Determine the [X, Y] coordinate at the center of the cell enclosing the given text.  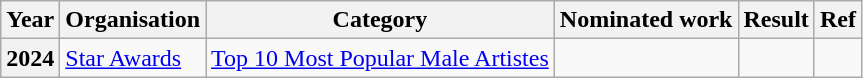
Category [380, 20]
Ref [838, 20]
Result [776, 20]
Year [30, 20]
2024 [30, 58]
Star Awards [133, 58]
Organisation [133, 20]
Nominated work [646, 20]
Top 10 Most Popular Male Artistes [380, 58]
